Search for the cell housing the specified text and yield its [x, y] center coordinate. 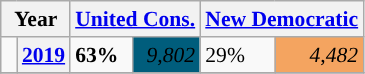
United Cons. [135, 19]
New Democratic [282, 19]
2019 [44, 55]
Year [36, 19]
63% [101, 55]
4,482 [319, 55]
29% [238, 55]
9,802 [166, 55]
